Locate the cell with the specified text and output its [x, y] center coordinate. 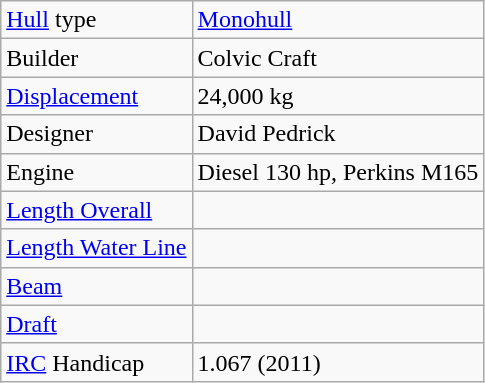
Builder [96, 58]
Diesel 130 hp, Perkins M165 [338, 172]
1.067 (2011) [338, 362]
Beam [96, 286]
Length Overall [96, 210]
Colvic Craft [338, 58]
David Pedrick [338, 134]
Engine [96, 172]
Displacement [96, 96]
IRC Handicap [96, 362]
24,000 kg [338, 96]
Hull type [96, 20]
Length Water Line [96, 248]
Designer [96, 134]
Monohull [338, 20]
Draft [96, 324]
